Return [x, y] of the center of cell containing provided text 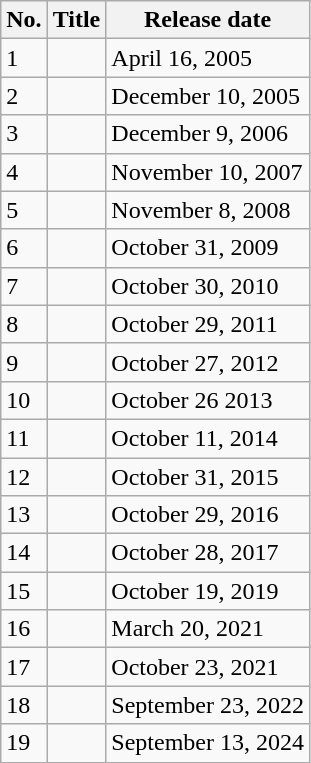
October 11, 2014 [208, 438]
October 30, 2010 [208, 286]
3 [24, 134]
11 [24, 438]
19 [24, 743]
October 23, 2021 [208, 667]
18 [24, 705]
7 [24, 286]
Title [76, 20]
15 [24, 591]
December 9, 2006 [208, 134]
10 [24, 400]
8 [24, 324]
October 19, 2019 [208, 591]
Release date [208, 20]
16 [24, 629]
October 31, 2015 [208, 477]
September 23, 2022 [208, 705]
April 16, 2005 [208, 58]
4 [24, 172]
2 [24, 96]
October 31, 2009 [208, 248]
October 28, 2017 [208, 553]
12 [24, 477]
March 20, 2021 [208, 629]
October 29, 2016 [208, 515]
1 [24, 58]
October 27, 2012 [208, 362]
17 [24, 667]
October 26 2013 [208, 400]
November 10, 2007 [208, 172]
13 [24, 515]
No. [24, 20]
6 [24, 248]
9 [24, 362]
5 [24, 210]
September 13, 2024 [208, 743]
December 10, 2005 [208, 96]
October 29, 2011 [208, 324]
November 8, 2008 [208, 210]
14 [24, 553]
